Capture the cell that displays the provided text and extract its (X, Y) central coordinate. 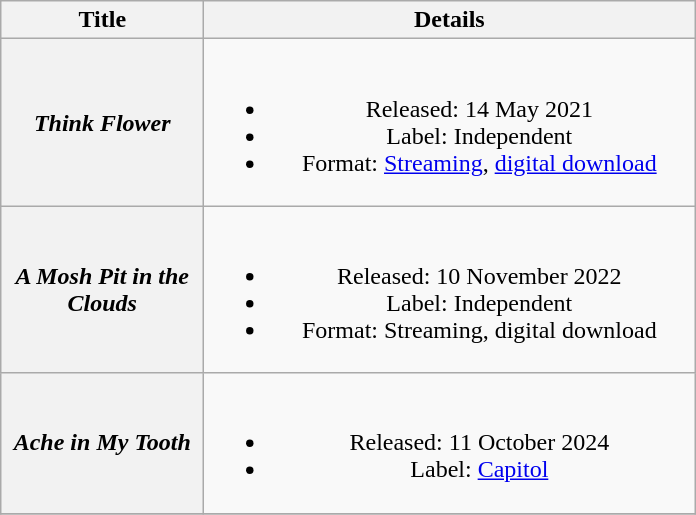
A Mosh Pit in the Clouds (102, 290)
Released: 14 May 2021Label: IndependentFormat: Streaming, digital download (450, 122)
Released: 11 October 2024Label: Capitol (450, 443)
Think Flower (102, 122)
Ache in My Tooth (102, 443)
Title (102, 20)
Details (450, 20)
Released: 10 November 2022Label: IndependentFormat: Streaming, digital download (450, 290)
